Output the (X, Y) coordinate of the center of the cell containing the given text.  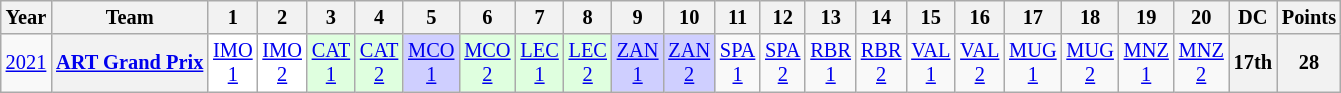
17th (1253, 63)
LEC1 (539, 63)
SPA2 (782, 63)
14 (881, 17)
3 (331, 17)
CAT2 (379, 63)
IMO1 (232, 63)
2021 (26, 63)
Team (130, 17)
19 (1146, 17)
CAT1 (331, 63)
6 (487, 17)
12 (782, 17)
MUG1 (1032, 63)
IMO2 (282, 63)
5 (431, 17)
SPA1 (738, 63)
MCO2 (487, 63)
Year (26, 17)
ART Grand Prix (130, 63)
1 (232, 17)
18 (1090, 17)
RBR1 (830, 63)
11 (738, 17)
20 (1202, 17)
15 (930, 17)
MUG2 (1090, 63)
16 (980, 17)
10 (689, 17)
2 (282, 17)
VAL1 (930, 63)
ZAN1 (638, 63)
9 (638, 17)
RBR2 (881, 63)
LEC2 (588, 63)
MNZ1 (1146, 63)
Points (1309, 17)
8 (588, 17)
ZAN2 (689, 63)
VAL2 (980, 63)
17 (1032, 17)
13 (830, 17)
4 (379, 17)
7 (539, 17)
DC (1253, 17)
MCO1 (431, 63)
28 (1309, 63)
MNZ2 (1202, 63)
